Return the [X, Y] coordinate for the center point of the cell that contains the specified text.  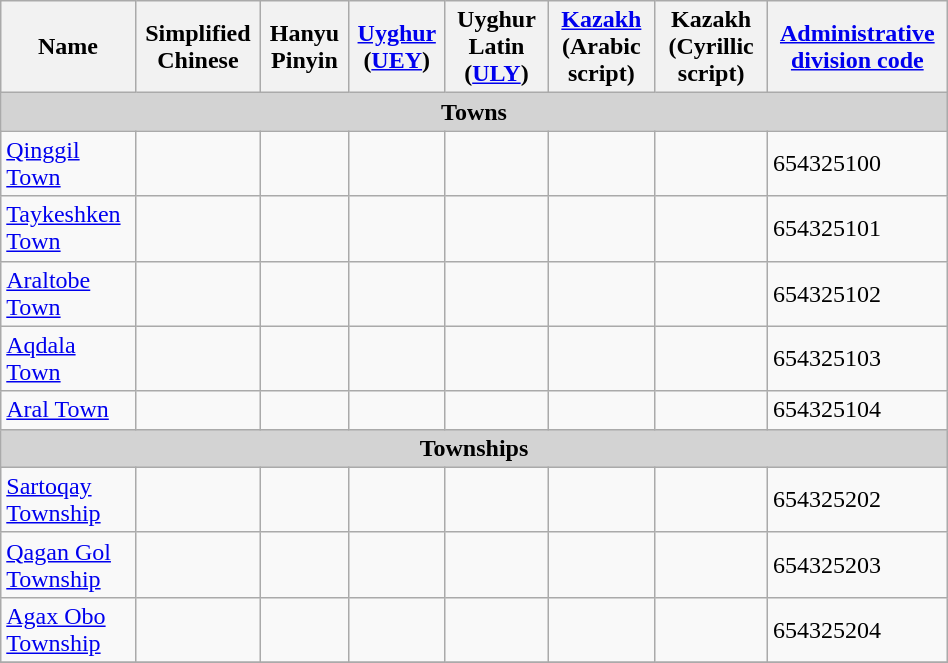
654325104 [857, 410]
654325202 [857, 500]
654325103 [857, 358]
Uyghur Latin (ULY) [496, 47]
Simplified Chinese [198, 47]
Name [68, 47]
Aral Town [68, 410]
Aqdala Town [68, 358]
Kazakh (Cyrillic script) [711, 47]
Uyghur (UEY) [396, 47]
Hanyu Pinyin [305, 47]
Araltobe Town [68, 294]
Towns [474, 112]
Sartoqay Township [68, 500]
654325101 [857, 228]
654325100 [857, 164]
654325102 [857, 294]
Administrative division code [857, 47]
Agax Obo Township [68, 630]
Qagan Gol Township [68, 564]
Kazakh (Arabic script) [602, 47]
Taykeshken Town [68, 228]
654325204 [857, 630]
Qinggil Town [68, 164]
Townships [474, 448]
654325203 [857, 564]
